Scan for the cell matching the given text and deliver its [X, Y] coordinate at center. 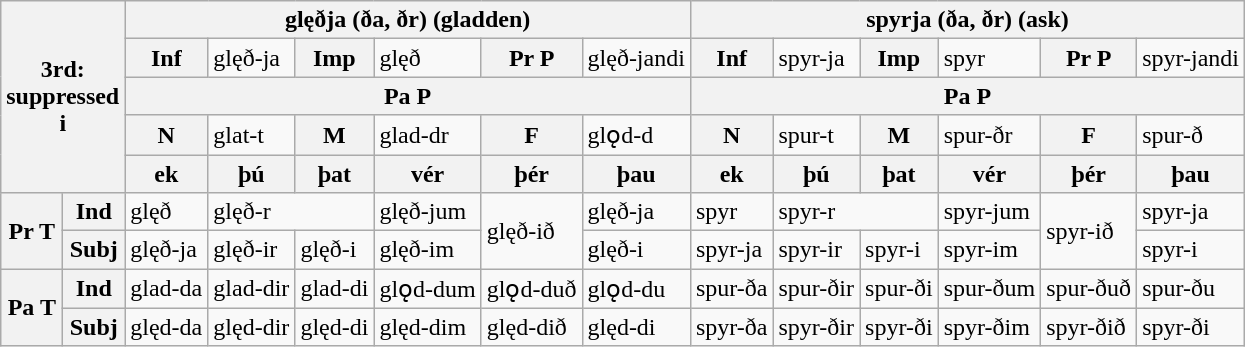
spyr-jandi [1191, 58]
glęð⁠-ið [532, 231]
spur⁠-ð [1191, 135]
glat⁠-t [252, 135]
spur⁠-t [816, 135]
glad-dir [252, 289]
spyr⁠-ið [1089, 231]
spyrja (ða, ðr) (ask) [967, 20]
glǫd-duð [532, 289]
spyr-⁠jum [990, 212]
spur-ðuð [1089, 289]
spur⁠-ðr [990, 135]
glǫd-dum [428, 289]
spyr-ðir [816, 327]
glad⁠-di [334, 289]
spyr⁠-im [990, 250]
3rd: suppressed i [63, 97]
spyr-ðim [990, 327]
spyr-ðið [1089, 327]
spur-ðir [816, 289]
Pr T [32, 231]
spur-ða [732, 289]
glęð⁠-im [428, 250]
glęð⁠-r [291, 212]
ględ-dim [428, 327]
Pa T [32, 308]
glǫd⁠-du [636, 289]
glęð⁠-ir [252, 250]
spur⁠-ðu [1191, 289]
spyr⁠-r [856, 212]
ględ-da [166, 327]
glad-da [166, 289]
glęð-⁠jum [428, 212]
glęðja (ða, ðr) (gladden) [408, 20]
spyr⁠-ir [816, 250]
glęð-ja [252, 58]
spur⁠-ði [900, 289]
spyr-ja [816, 58]
ględ-dið [532, 327]
spyr-ða [732, 327]
glad⁠-dr [428, 135]
glęð-jandi [636, 58]
glǫd⁠-d [636, 135]
ględ-dir [252, 327]
spur-ðum [990, 289]
